Capture the cell that displays the provided text and extract its (x, y) central coordinate. 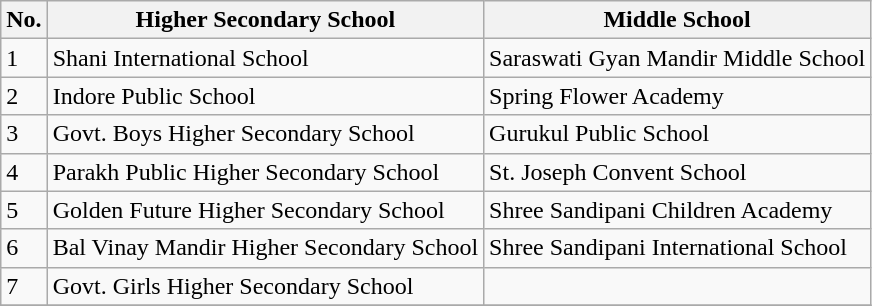
Shree Sandipani Children Academy (678, 210)
Saraswati Gyan Mandir Middle School (678, 58)
4 (24, 172)
St. Joseph Convent School (678, 172)
Spring Flower Academy (678, 96)
Shree Sandipani International School (678, 248)
No. (24, 20)
1 (24, 58)
5 (24, 210)
7 (24, 286)
6 (24, 248)
Higher Secondary School (265, 20)
Gurukul Public School (678, 134)
Golden Future Higher Secondary School (265, 210)
Govt. Girls Higher Secondary School (265, 286)
2 (24, 96)
Shani International School (265, 58)
Bal Vinay Mandir Higher Secondary School (265, 248)
Indore Public School (265, 96)
Middle School (678, 20)
Parakh Public Higher Secondary School (265, 172)
3 (24, 134)
Govt. Boys Higher Secondary School (265, 134)
